Identify which cell holds the provided text, then report its [X, Y] central coordinate. 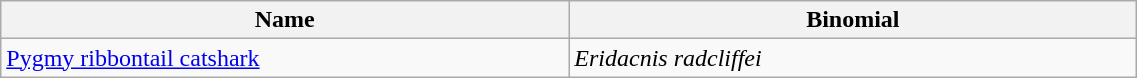
Eridacnis radcliffei [853, 58]
Name [285, 20]
Pygmy ribbontail catshark [285, 58]
Binomial [853, 20]
